Scan for the cell matching the given text and deliver its [x, y] coordinate at center. 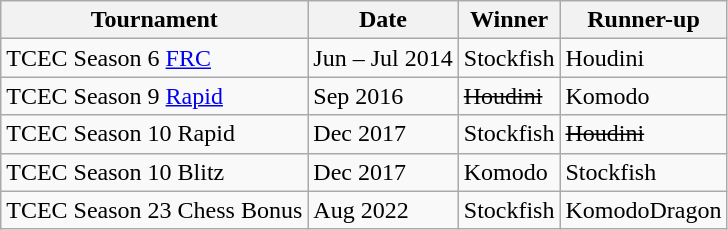
KomodoDragon [644, 210]
Tournament [154, 20]
Date [383, 20]
Jun – Jul 2014 [383, 58]
TCEC Season 10 Blitz [154, 172]
Aug 2022 [383, 210]
Runner-up [644, 20]
Sep 2016 [383, 96]
TCEC Season 10 Rapid [154, 134]
TCEC Season 9 Rapid [154, 96]
TCEC Season 23 Chess Bonus [154, 210]
TCEC Season 6 FRC [154, 58]
Winner [509, 20]
